Detect which cell encompasses the target text, then output its (x, y) center coordinate. 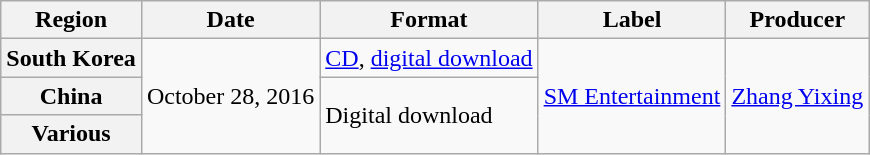
China (72, 96)
Label (632, 20)
SM Entertainment (632, 96)
Digital download (429, 115)
CD, digital download (429, 58)
Various (72, 134)
October 28, 2016 (230, 96)
Format (429, 20)
Producer (798, 20)
South Korea (72, 58)
Date (230, 20)
Zhang Yixing (798, 96)
Region (72, 20)
